Identify which cell holds the provided text, then report its [x, y] central coordinate. 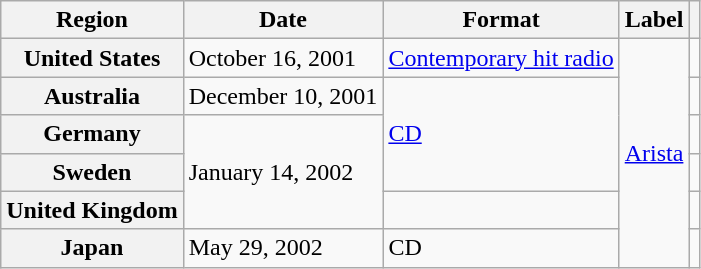
Sweden [92, 172]
United States [92, 58]
Date [283, 20]
Australia [92, 96]
Format [501, 20]
January 14, 2002 [283, 172]
December 10, 2001 [283, 96]
Region [92, 20]
Contemporary hit radio [501, 58]
May 29, 2002 [283, 248]
Japan [92, 248]
Arista [654, 153]
October 16, 2001 [283, 58]
United Kingdom [92, 210]
Germany [92, 134]
Label [654, 20]
